Provide the (x, y) coordinate of the cell's center where the given text is located.  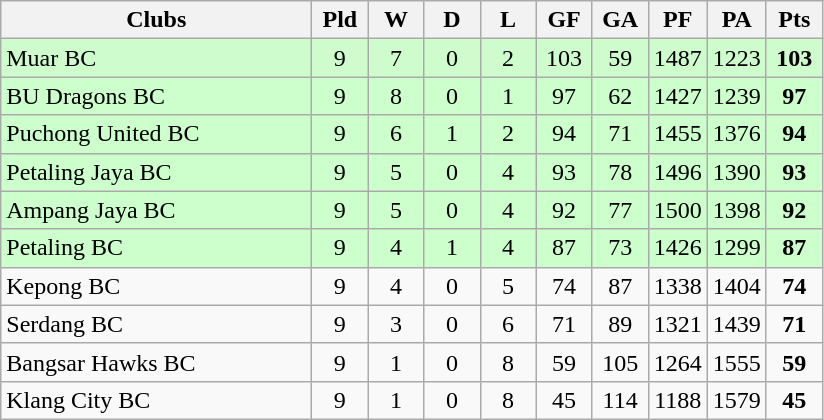
89 (620, 324)
W (396, 20)
Ampang Jaya BC (156, 210)
Clubs (156, 20)
Puchong United BC (156, 134)
1321 (678, 324)
Klang City BC (156, 400)
1579 (736, 400)
1500 (678, 210)
GF (564, 20)
1398 (736, 210)
7 (396, 58)
105 (620, 362)
Petaling BC (156, 248)
1390 (736, 172)
PF (678, 20)
1426 (678, 248)
1404 (736, 286)
1299 (736, 248)
Pld (340, 20)
L (508, 20)
114 (620, 400)
D (452, 20)
Serdang BC (156, 324)
73 (620, 248)
1427 (678, 96)
1223 (736, 58)
BU Dragons BC (156, 96)
1555 (736, 362)
1487 (678, 58)
1376 (736, 134)
Bangsar Hawks BC (156, 362)
1239 (736, 96)
1455 (678, 134)
3 (396, 324)
1439 (736, 324)
77 (620, 210)
Pts (794, 20)
Petaling Jaya BC (156, 172)
78 (620, 172)
Muar BC (156, 58)
Kepong BC (156, 286)
GA (620, 20)
1338 (678, 286)
1188 (678, 400)
PA (736, 20)
1496 (678, 172)
1264 (678, 362)
62 (620, 96)
